Provide the [x, y] coordinate of the cell's center where the given text is located.  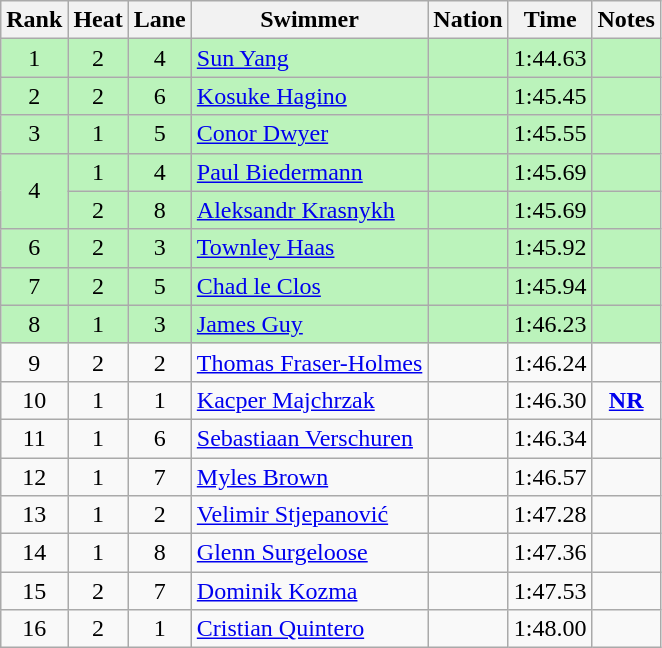
Thomas Fraser-Holmes [310, 362]
Time [550, 20]
Velimir Stjepanović [310, 515]
11 [34, 438]
13 [34, 515]
Notes [626, 20]
Paul Biedermann [310, 172]
James Guy [310, 324]
Cristian Quintero [310, 629]
Heat [98, 20]
1:48.00 [550, 629]
1:47.36 [550, 553]
1:45.92 [550, 248]
Dominik Kozma [310, 591]
1:46.24 [550, 362]
1:47.28 [550, 515]
Nation [468, 20]
Sun Yang [310, 58]
14 [34, 553]
1:44.63 [550, 58]
16 [34, 629]
Lane [160, 20]
1:45.45 [550, 96]
1:45.94 [550, 286]
Aleksandr Krasnykh [310, 210]
Townley Haas [310, 248]
1:46.34 [550, 438]
Sebastiaan Verschuren [310, 438]
12 [34, 477]
Kacper Majchrzak [310, 400]
Kosuke Hagino [310, 96]
NR [626, 400]
15 [34, 591]
Swimmer [310, 20]
1:46.23 [550, 324]
1:46.30 [550, 400]
1:46.57 [550, 477]
Rank [34, 20]
1:47.53 [550, 591]
1:45.55 [550, 134]
Glenn Surgeloose [310, 553]
10 [34, 400]
Chad le Clos [310, 286]
Myles Brown [310, 477]
9 [34, 362]
Conor Dwyer [310, 134]
